Output the [x, y] coordinate of the center of the cell containing the given text.  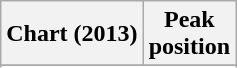
Peak position [189, 34]
Chart (2013) [72, 34]
